Return (x, y) of the center of cell containing provided text 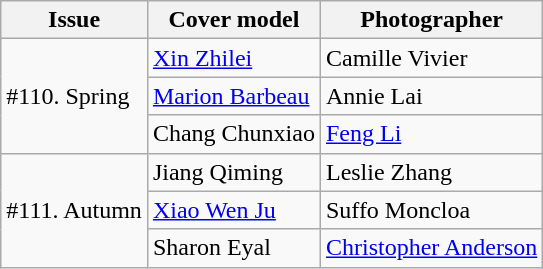
Annie Lai (431, 96)
Christopher Anderson (431, 248)
Xiao Wen Ju (234, 210)
Suffo Moncloa (431, 210)
Jiang Qiming (234, 172)
Chang Chunxiao (234, 134)
Leslie Zhang (431, 172)
Xin Zhilei (234, 58)
Feng Li (431, 134)
#110. Spring (74, 96)
Camille Vivier (431, 58)
Sharon Eyal (234, 248)
#111. Autumn (74, 210)
Photographer (431, 20)
Issue (74, 20)
Marion Barbeau (234, 96)
Cover model (234, 20)
